Determine the [X, Y] coordinate at the center of the cell enclosing the given text.  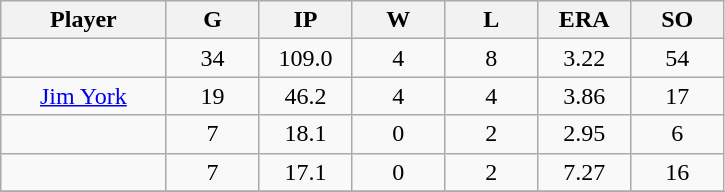
7.27 [584, 172]
19 [212, 96]
IP [306, 20]
Jim York [84, 96]
54 [678, 58]
46.2 [306, 96]
8 [492, 58]
34 [212, 58]
ERA [584, 20]
17.1 [306, 172]
6 [678, 134]
L [492, 20]
G [212, 20]
109.0 [306, 58]
SO [678, 20]
W [398, 20]
16 [678, 172]
3.86 [584, 96]
3.22 [584, 58]
2.95 [584, 134]
17 [678, 96]
Player [84, 20]
18.1 [306, 134]
